Output the (x, y) coordinate of the center of the cell containing the given text.  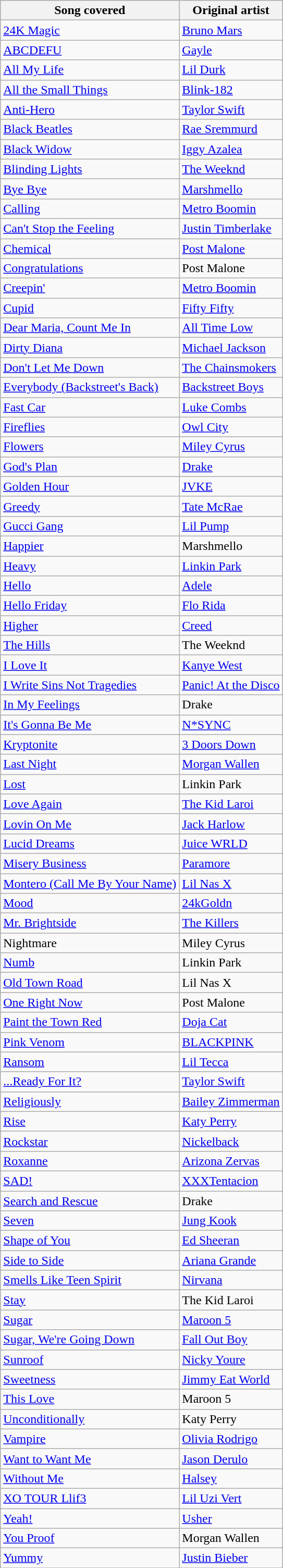
Last Night (90, 764)
Sweetness (90, 1379)
I Love It (90, 665)
Can't Stop the Feeling (90, 228)
Justin Bieber (231, 1558)
Blinding Lights (90, 169)
Sunroof (90, 1359)
Golden Hour (90, 486)
Paint the Town Red (90, 1022)
Hello Friday (90, 606)
Higher (90, 626)
XXXTentacion (231, 1181)
Yummy (90, 1558)
Fall Out Boy (231, 1340)
Lil Pump (231, 526)
Gucci Gang (90, 526)
Dear Maria, Count Me In (90, 328)
God's Plan (90, 467)
Lucid Dreams (90, 843)
Nightmare (90, 943)
Blink-182 (231, 90)
All My Life (90, 70)
Lil Durk (231, 70)
Vampire (90, 1439)
Lil Tecca (231, 1062)
Jason Derulo (231, 1459)
Kryptonite (90, 744)
Flo Rida (231, 606)
Nirvana (231, 1280)
Calling (90, 209)
Flowers (90, 447)
Religiously (90, 1101)
Hello (90, 586)
Olivia Rodrigo (231, 1439)
ABCDEFU (90, 50)
Montero (Call Me By Your Name) (90, 884)
JVKE (231, 486)
Want to Want Me (90, 1459)
I Write Sins Not Tragedies (90, 685)
Paramore (231, 863)
Usher (231, 1518)
Panic! At the Disco (231, 685)
Without Me (90, 1478)
The Killers (231, 923)
24K Magic (90, 30)
Lil Uzi Vert (231, 1498)
Backstreet Boys (231, 387)
The Chainsmokers (231, 367)
Original artist (231, 10)
Chemical (90, 249)
Ariana Grande (231, 1260)
It's Gonna Be Me (90, 725)
Michael Jackson (231, 348)
Owl City (231, 427)
BLACKPINK (231, 1042)
Lovin On Me (90, 824)
...Ready For It? (90, 1082)
Shape of You (90, 1241)
Stay (90, 1300)
Fireflies (90, 427)
Fast Car (90, 407)
SAD! (90, 1181)
Bruno Mars (231, 30)
Search and Rescue (90, 1200)
Greedy (90, 506)
Juice WRLD (231, 843)
Jack Harlow (231, 824)
Everybody (Backstreet's Back) (90, 387)
You Proof (90, 1538)
Nicky Youre (231, 1359)
Rockstar (90, 1141)
XO TOUR Llif3 (90, 1498)
24kGoldn (231, 903)
Creepin' (90, 288)
Anti-Hero (90, 109)
Misery Business (90, 863)
Lost (90, 784)
All Time Low (231, 328)
Old Town Road (90, 983)
Mr. Brightside (90, 923)
Smells Like Teen Spirit (90, 1280)
Song covered (90, 10)
Numb (90, 963)
N*SYNC (231, 725)
Luke Combs (231, 407)
Black Beatles (90, 129)
Rae Sremmurd (231, 129)
Mood (90, 903)
3 Doors Down (231, 744)
Dirty Diana (90, 348)
Ransom (90, 1062)
Rise (90, 1121)
Side to Side (90, 1260)
Roxanne (90, 1161)
Congratulations (90, 268)
Adele (231, 586)
Halsey (231, 1478)
Tate McRae (231, 506)
Iggy Azalea (231, 149)
Pink Venom (90, 1042)
Ed Sheeran (231, 1241)
The Hills (90, 645)
Nickelback (231, 1141)
All the Small Things (90, 90)
Sugar (90, 1320)
In My Feelings (90, 705)
Gayle (231, 50)
Kanye West (231, 665)
Heavy (90, 566)
Jung Kook (231, 1221)
Arizona Zervas (231, 1161)
Seven (90, 1221)
Doja Cat (231, 1022)
Sugar, We're Going Down (90, 1340)
Yeah! (90, 1518)
Don't Let Me Down (90, 367)
Jimmy Eat World (231, 1379)
This Love (90, 1399)
Justin Timberlake (231, 228)
Bye Bye (90, 189)
Bailey Zimmerman (231, 1101)
Unconditionally (90, 1419)
One Right Now (90, 1002)
Cupid (90, 308)
Love Again (90, 804)
Creed (231, 626)
Black Widow (90, 149)
Happier (90, 546)
Fifty Fifty (231, 308)
